Identify which cell holds the provided text, then report its (x, y) central coordinate. 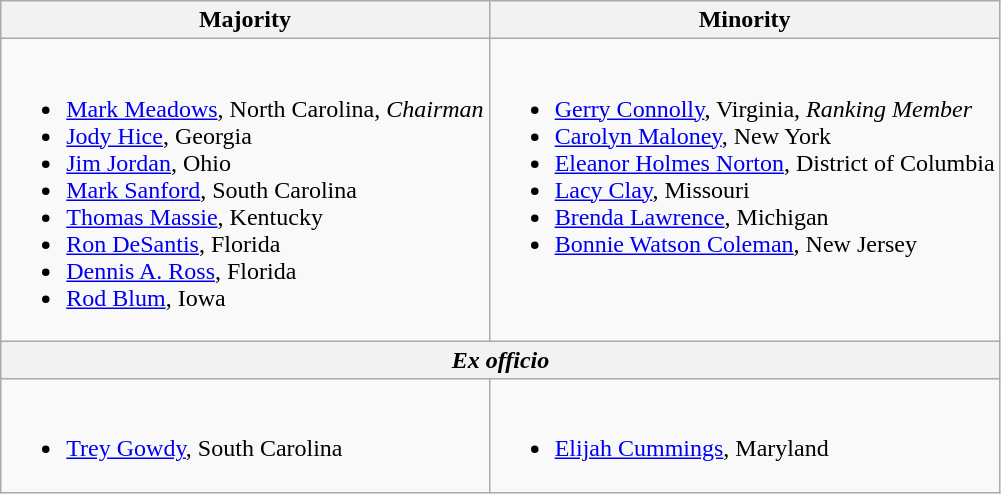
Trey Gowdy, South Carolina (245, 436)
Minority (744, 20)
Elijah Cummings, Maryland (744, 436)
Ex officio (500, 360)
Majority (245, 20)
